Provide the [x, y] coordinate of the cell's center where the given text is located.  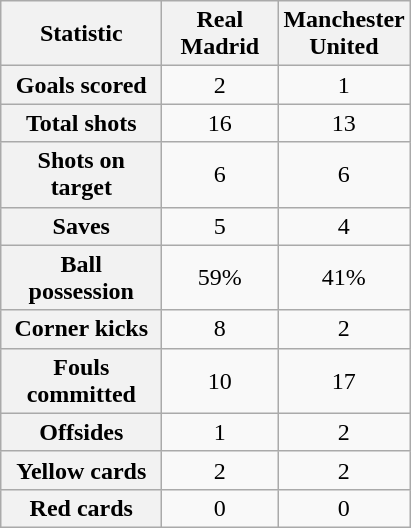
Shots on target [82, 174]
Manchester United [344, 34]
Fouls committed [82, 380]
Total shots [82, 123]
Yellow cards [82, 470]
Red cards [82, 508]
5 [220, 226]
Real Madrid [220, 34]
16 [220, 123]
Saves [82, 226]
17 [344, 380]
Goals scored [82, 85]
13 [344, 123]
4 [344, 226]
10 [220, 380]
Corner kicks [82, 329]
Ball possession [82, 278]
Statistic [82, 34]
59% [220, 278]
Offsides [82, 432]
8 [220, 329]
41% [344, 278]
